Pinpoint the cell where the given text exists, returning its (X, Y) midpoint coordinate. 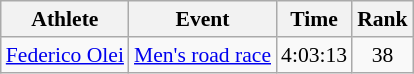
38 (382, 55)
Event (202, 19)
Rank (382, 19)
4:03:13 (314, 55)
Men's road race (202, 55)
Federico Olei (65, 55)
Athlete (65, 19)
Time (314, 19)
